Return the (X, Y) coordinate for the center point of the cell that contains the specified text.  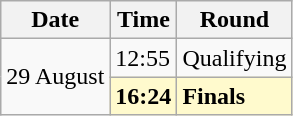
Qualifying (234, 58)
Round (234, 20)
16:24 (144, 96)
Time (144, 20)
Date (56, 20)
29 August (56, 77)
Finals (234, 96)
12:55 (144, 58)
